Search for the cell housing the specified text and yield its [x, y] center coordinate. 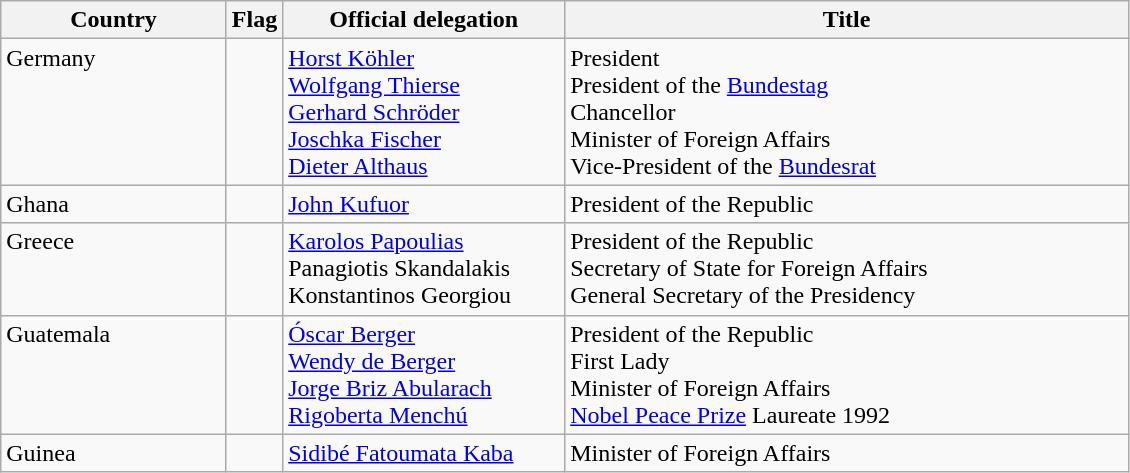
President of the RepublicFirst LadyMinister of Foreign AffairsNobel Peace Prize Laureate 1992 [847, 374]
Minister of Foreign Affairs [847, 453]
Karolos PapouliasPanagiotis SkandalakisKonstantinos Georgiou [424, 269]
President of the RepublicSecretary of State for Foreign AffairsGeneral Secretary of the Presidency [847, 269]
President of the Republic [847, 204]
PresidentPresident of the BundestagChancellorMinister of Foreign AffairsVice-President of the Bundesrat [847, 112]
Ghana [114, 204]
John Kufuor [424, 204]
Title [847, 20]
Óscar BergerWendy de BergerJorge Briz AbularachRigoberta Menchú [424, 374]
Official delegation [424, 20]
Sidibé Fatoumata Kaba [424, 453]
Greece [114, 269]
Flag [254, 20]
Horst KöhlerWolfgang ThierseGerhard SchröderJoschka FischerDieter Althaus [424, 112]
Country [114, 20]
Guatemala [114, 374]
Guinea [114, 453]
Germany [114, 112]
